Capture the cell that displays the provided text and extract its (X, Y) central coordinate. 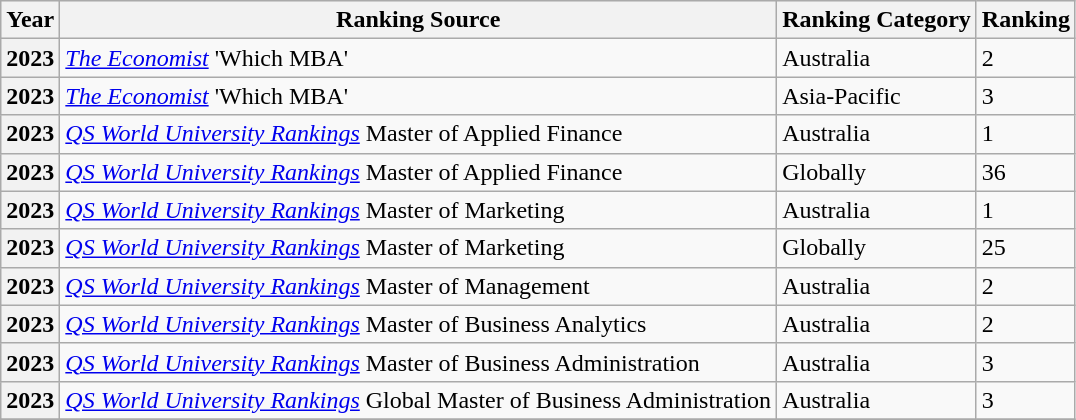
Ranking Category (877, 20)
QS World University Rankings Global Master of Business Administration (418, 400)
QS World University Rankings Master of Management (418, 286)
QS World University Rankings Master of Business Analytics (418, 324)
Year (30, 20)
QS World University Rankings Master of Business Administration (418, 362)
25 (1026, 248)
Ranking Source (418, 20)
Asia-Pacific (877, 96)
Ranking (1026, 20)
36 (1026, 172)
